Identify which cell holds the provided text, then report its (X, Y) central coordinate. 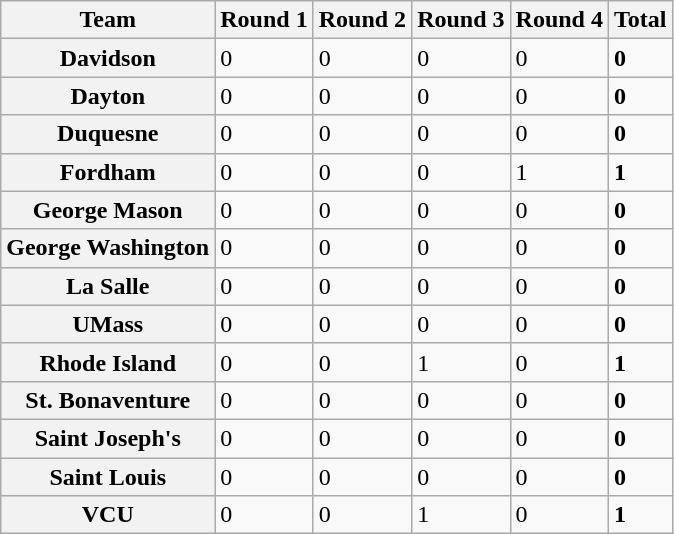
Round 1 (264, 20)
Round 2 (362, 20)
St. Bonaventure (108, 400)
Saint Joseph's (108, 438)
Saint Louis (108, 477)
UMass (108, 324)
Davidson (108, 58)
Round 3 (461, 20)
Fordham (108, 172)
Team (108, 20)
Total (640, 20)
La Salle (108, 286)
George Mason (108, 210)
Duquesne (108, 134)
Rhode Island (108, 362)
Round 4 (559, 20)
George Washington (108, 248)
Dayton (108, 96)
VCU (108, 515)
